Return [x, y] of the center of cell containing provided text 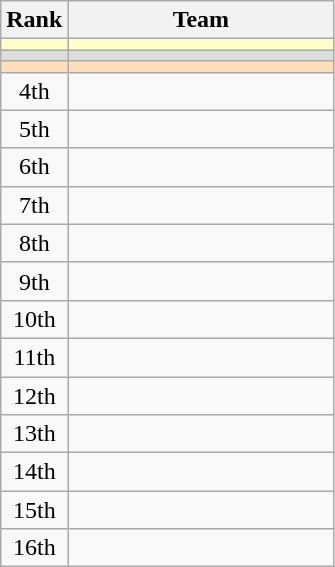
10th [34, 319]
Rank [34, 20]
7th [34, 205]
5th [34, 129]
11th [34, 357]
14th [34, 472]
8th [34, 243]
15th [34, 510]
9th [34, 281]
6th [34, 167]
Team [201, 20]
4th [34, 91]
13th [34, 434]
12th [34, 395]
16th [34, 548]
